Pinpoint the cell where the given text exists, returning its (x, y) midpoint coordinate. 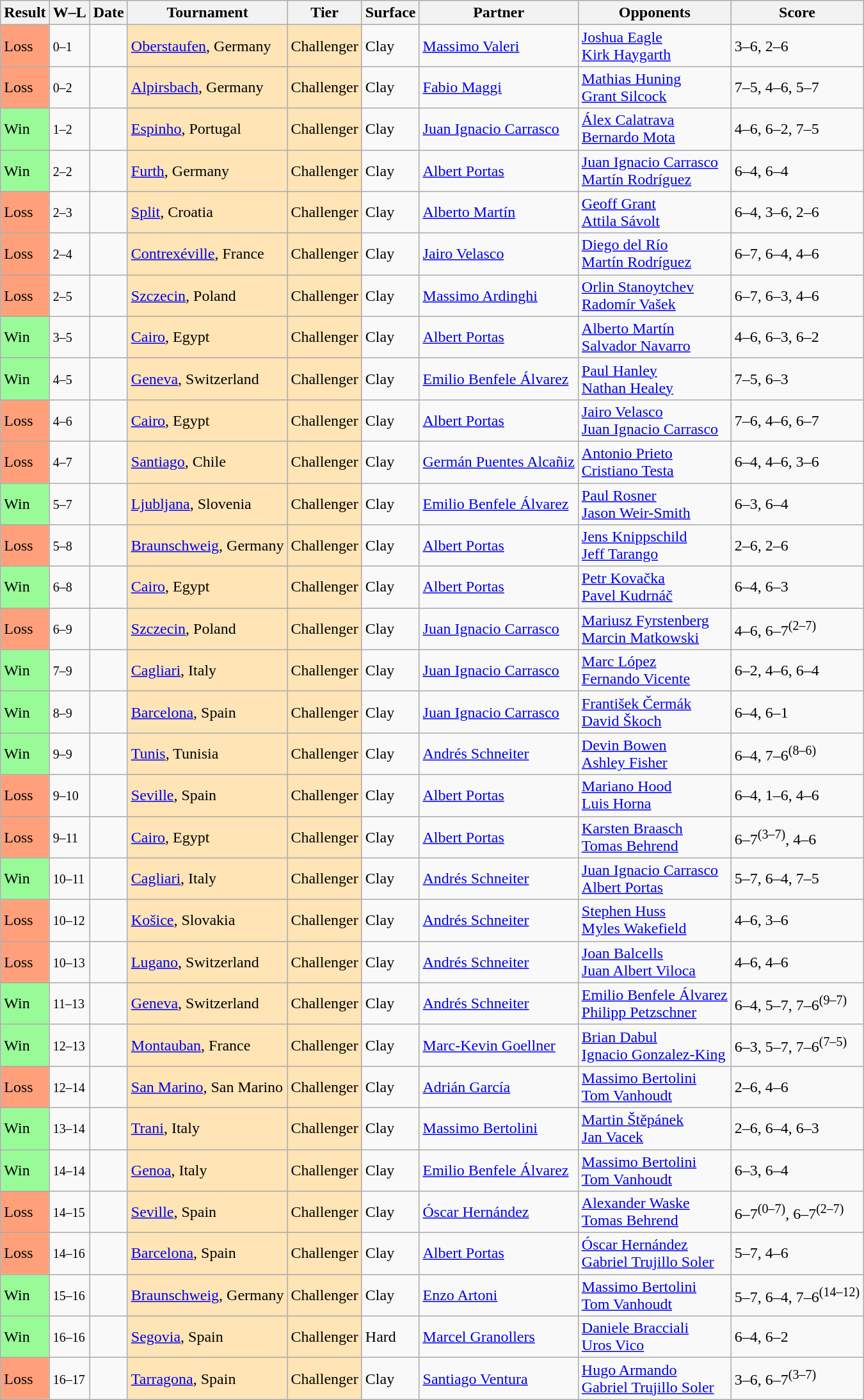
Tier (324, 13)
2–2 (69, 170)
Diego del Río Martín Rodríguez (654, 253)
Alberto Martín (499, 213)
2–6, 6–4, 6–3 (797, 1128)
4–6, 4–6 (797, 961)
14–14 (69, 1170)
4–6, 6–7(2–7) (797, 629)
2–3 (69, 213)
Juan Ignacio Carrasco Martín Rodríguez (654, 170)
9–11 (69, 837)
Santiago, Chile (207, 462)
5–7, 4–6 (797, 1253)
2–4 (69, 253)
Marcel Granollers (499, 1337)
6–7, 6–4, 4–6 (797, 253)
Devin Bowen Ashley Fisher (654, 754)
6–4, 1–6, 4–6 (797, 795)
16–17 (69, 1379)
Petr Kovačka Pavel Kudrnáč (654, 588)
Enzo Artoni (499, 1296)
6–7(0–7), 6–7(2–7) (797, 1212)
5–7, 6–4, 7–5 (797, 878)
0–2 (69, 87)
6–8 (69, 588)
13–14 (69, 1128)
3–5 (69, 337)
Score (797, 13)
Tournament (207, 13)
Álex Calatrava Bernardo Mota (654, 129)
14–16 (69, 1253)
Stephen Huss Myles Wakefield (654, 921)
6–4, 6–4 (797, 170)
Orlin Stanoytchev Radomír Vašek (654, 296)
6–9 (69, 629)
Segovia, Spain (207, 1337)
6–4, 6–1 (797, 712)
Paul Hanley Nathan Healey (654, 379)
7–5, 4–6, 5–7 (797, 87)
5–7 (69, 503)
12–14 (69, 1087)
Massimo Valeri (499, 46)
3–6, 6–7(3–7) (797, 1379)
Óscar Hernández (499, 1212)
Ljubljana, Slovenia (207, 503)
4–6, 6–3, 6–2 (797, 337)
Santiago Ventura (499, 1379)
W–L (69, 13)
Emilio Benfele Álvarez Philipp Petzschner (654, 1004)
Antonio Prieto Cristiano Testa (654, 462)
6–3, 5–7, 7–6(7–5) (797, 1045)
Joan Balcells Juan Albert Viloca (654, 961)
Adrián García (499, 1087)
6–4, 6–3 (797, 588)
Massimo Bertolini (499, 1128)
Trani, Italy (207, 1128)
5–7, 6–4, 7–6(14–12) (797, 1296)
Jairo Velasco Juan Ignacio Carrasco (654, 420)
Alpirsbach, Germany (207, 87)
4–5 (69, 379)
10–13 (69, 961)
9–10 (69, 795)
1–2 (69, 129)
4–6, 6–2, 7–5 (797, 129)
Opponents (654, 13)
Hugo Armando Gabriel Trujillo Soler (654, 1379)
Óscar Hernández Gabriel Trujillo Soler (654, 1253)
Paul Rosner Jason Weir-Smith (654, 503)
Mathias Huning Grant Silcock (654, 87)
Juan Ignacio Carrasco Albert Portas (654, 878)
Hard (390, 1337)
Date (109, 13)
8–9 (69, 712)
6–4, 6–2 (797, 1337)
Partner (499, 13)
6–4, 4–6, 3–6 (797, 462)
Germán Puentes Alcañiz (499, 462)
2–6, 4–6 (797, 1087)
6–4, 3–6, 2–6 (797, 213)
6–4, 5–7, 7–6(9–7) (797, 1004)
7–9 (69, 671)
6–7(3–7), 4–6 (797, 837)
7–5, 6–3 (797, 379)
Surface (390, 13)
Alberto Martín Salvador Navarro (654, 337)
3–6, 2–6 (797, 46)
Espinho, Portugal (207, 129)
Lugano, Switzerland (207, 961)
František Čermák David Škoch (654, 712)
7–6, 4–6, 6–7 (797, 420)
Košice, Slovakia (207, 921)
Result (25, 13)
Furth, Germany (207, 170)
Oberstaufen, Germany (207, 46)
2–5 (69, 296)
Genoa, Italy (207, 1170)
11–13 (69, 1004)
Jairo Velasco (499, 253)
10–11 (69, 878)
Joshua Eagle Kirk Haygarth (654, 46)
Martin Štěpánek Jan Vacek (654, 1128)
Massimo Ardinghi (499, 296)
Contrexéville, France (207, 253)
Montauban, France (207, 1045)
6–7, 6–3, 4–6 (797, 296)
Mariano Hood Luis Horna (654, 795)
2–6, 2–6 (797, 545)
14–15 (69, 1212)
San Marino, San Marino (207, 1087)
Brian Dabul Ignacio Gonzalez-King (654, 1045)
5–8 (69, 545)
Mariusz Fyrstenberg Marcin Matkowski (654, 629)
Split, Croatia (207, 213)
10–12 (69, 921)
9–9 (69, 754)
6–4, 7–6(8–6) (797, 754)
6–2, 4–6, 6–4 (797, 671)
Karsten Braasch Tomas Behrend (654, 837)
Daniele Bracciali Uros Vico (654, 1337)
4–6 (69, 420)
Jens Knippschild Jeff Tarango (654, 545)
Tarragona, Spain (207, 1379)
0–1 (69, 46)
Fabio Maggi (499, 87)
4–6, 3–6 (797, 921)
12–13 (69, 1045)
Tunis, Tunisia (207, 754)
Geoff Grant Attila Sávolt (654, 213)
16–16 (69, 1337)
15–16 (69, 1296)
4–7 (69, 462)
Marc López Fernando Vicente (654, 671)
Alexander Waske Tomas Behrend (654, 1212)
Marc-Kevin Goellner (499, 1045)
